Return the [X, Y] coordinate for the center point of the cell that contains the specified text.  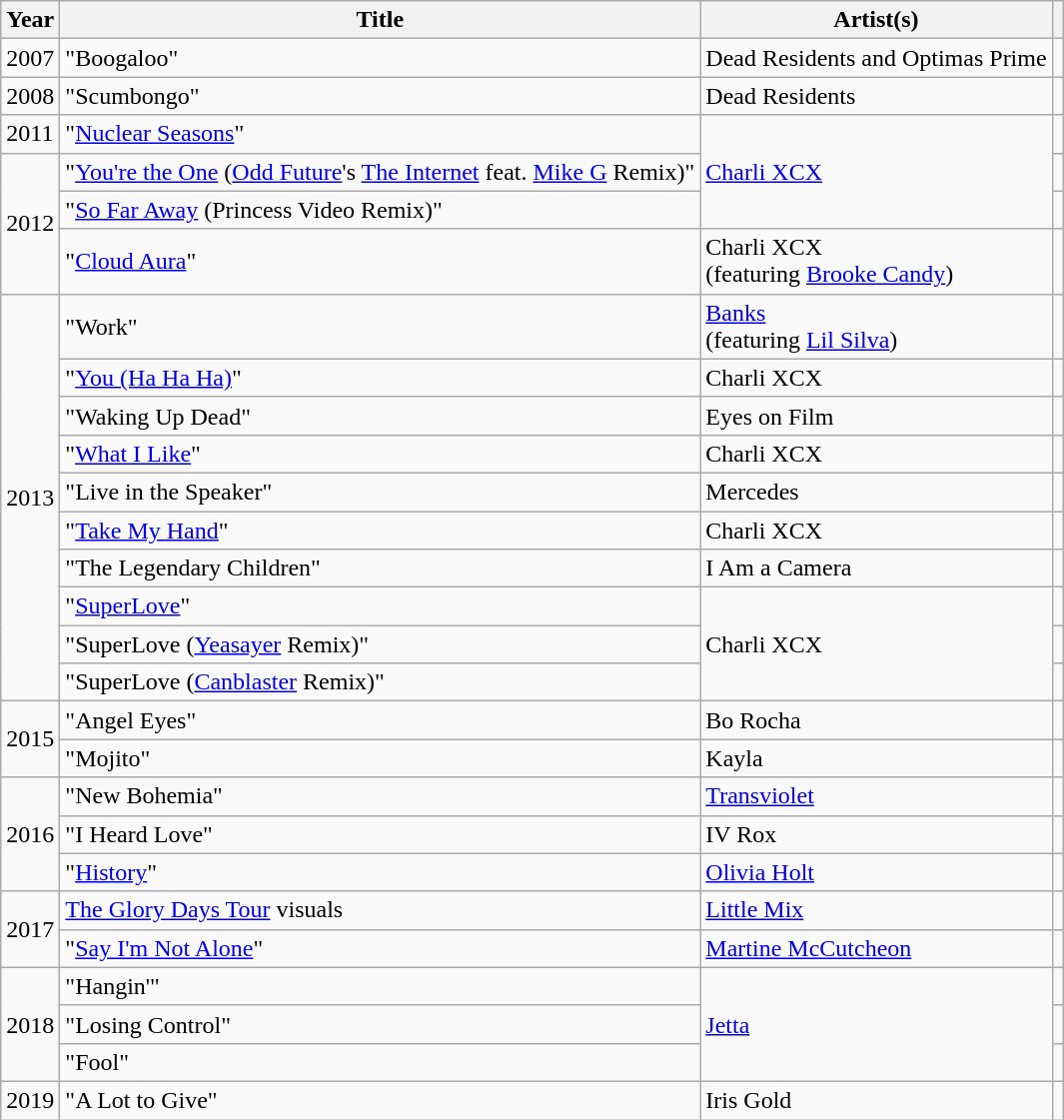
2012 [30, 224]
"Say I'm Not Alone" [380, 948]
"SuperLove (Yeasayer Remix)" [380, 644]
Banks(featuring Lil Silva) [876, 326]
"SuperLove" [380, 606]
Mercedes [876, 492]
2019 [30, 1100]
"Angel Eyes" [380, 720]
Olivia Holt [876, 872]
Charli XCX(featuring Brooke Candy) [876, 262]
2011 [30, 134]
"What I Like" [380, 454]
"Boogaloo" [380, 58]
"Cloud Aura" [380, 262]
"SuperLove (Canblaster Remix)" [380, 682]
I Am a Camera [876, 568]
"You're the One (Odd Future's The Internet feat. Mike G Remix)" [380, 172]
Kayla [876, 758]
"A Lot to Give" [380, 1100]
2013 [30, 498]
Little Mix [876, 910]
Title [380, 20]
2008 [30, 96]
The Glory Days Tour visuals [380, 910]
Year [30, 20]
"Scumbongo" [380, 96]
"Waking Up Dead" [380, 416]
"Live in the Speaker" [380, 492]
2015 [30, 739]
"Nuclear Seasons" [380, 134]
"Hangin'" [380, 986]
Iris Gold [876, 1100]
Jetta [876, 1024]
Artist(s) [876, 20]
2018 [30, 1024]
"So Far Away (Princess Video Remix)" [380, 210]
"Work" [380, 326]
Bo Rocha [876, 720]
"Losing Control" [380, 1024]
"You (Ha Ha Ha)" [380, 378]
Transviolet [876, 796]
"New Bohemia" [380, 796]
2017 [30, 929]
2007 [30, 58]
"The Legendary Children" [380, 568]
IV Rox [876, 834]
"I Heard Love" [380, 834]
Eyes on Film [876, 416]
"Fool" [380, 1062]
Dead Residents and Optimas Prime [876, 58]
"History" [380, 872]
"Take My Hand" [380, 531]
Martine McCutcheon [876, 948]
"Mojito" [380, 758]
Dead Residents [876, 96]
2016 [30, 834]
